Capture the cell that displays the provided text and extract its (X, Y) central coordinate. 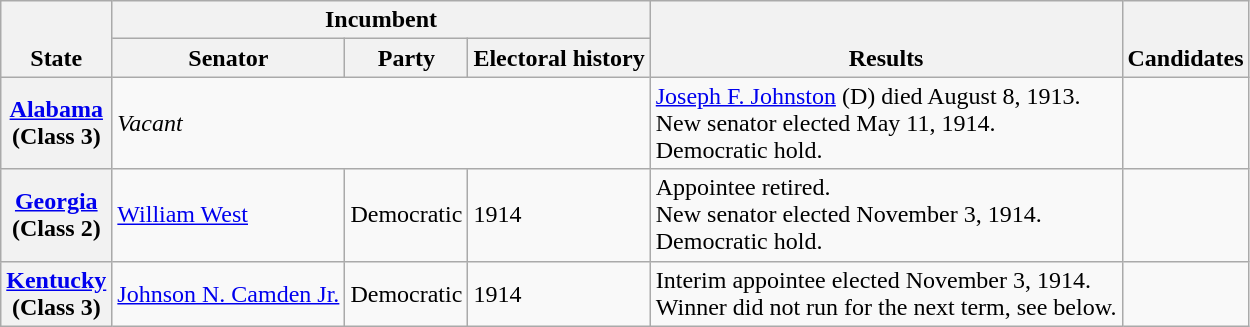
Candidates (1186, 39)
Kentucky(Class 3) (56, 294)
Johnson N. Camden Jr. (228, 294)
Appointee retired.New senator elected November 3, 1914.Democratic hold. (886, 215)
Alabama(Class 3) (56, 123)
Results (886, 39)
Incumbent (381, 20)
Senator (228, 58)
State (56, 39)
Georgia(Class 2) (56, 215)
Party (406, 58)
Interim appointee elected November 3, 1914.Winner did not run for the next term, see below. (886, 294)
Vacant (381, 123)
Electoral history (559, 58)
Joseph F. Johnston (D) died August 8, 1913.New senator elected May 11, 1914.Democratic hold. (886, 123)
William West (228, 215)
